Return (x, y) of the center of cell containing provided text 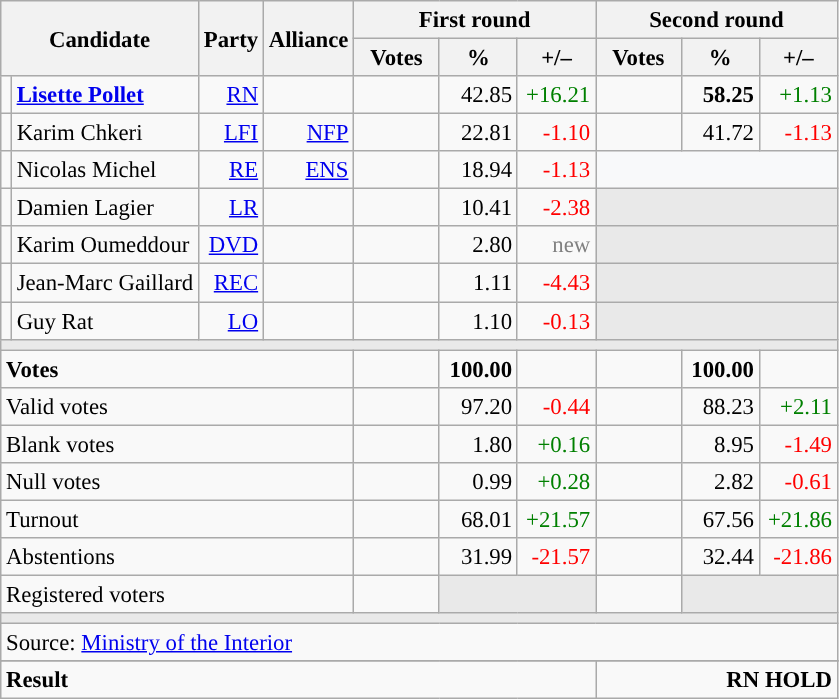
RN HOLD (717, 680)
1.80 (478, 444)
88.23 (720, 406)
new (556, 245)
Lisette Pollet (104, 95)
8.95 (720, 444)
Turnout (178, 519)
DVD (230, 245)
42.85 (478, 95)
-1.10 (556, 133)
-21.86 (798, 557)
Party (230, 38)
-1.49 (798, 444)
Karim Oumeddour (104, 245)
97.20 (478, 406)
Abstentions (178, 557)
Nicolas Michel (104, 170)
RN (230, 95)
-2.38 (556, 208)
Source: Ministry of the Interior (420, 643)
1.10 (478, 321)
Jean-Marc Gaillard (104, 283)
18.94 (478, 170)
LFI (230, 133)
REC (230, 283)
22.81 (478, 133)
NFP (308, 133)
Null votes (178, 482)
+0.16 (556, 444)
+1.13 (798, 95)
+16.21 (556, 95)
Alliance (308, 38)
2.82 (720, 482)
Blank votes (178, 444)
-0.44 (556, 406)
10.41 (478, 208)
-21.57 (556, 557)
+2.11 (798, 406)
Guy Rat (104, 321)
LR (230, 208)
67.56 (720, 519)
32.44 (720, 557)
Candidate (100, 38)
68.01 (478, 519)
41.72 (720, 133)
Karim Chkeri (104, 133)
Registered voters (178, 594)
+21.86 (798, 519)
First round (475, 20)
2.80 (478, 245)
+21.57 (556, 519)
31.99 (478, 557)
Valid votes (178, 406)
0.99 (478, 482)
Damien Lagier (104, 208)
1.11 (478, 283)
-0.13 (556, 321)
RE (230, 170)
-4.43 (556, 283)
ENS (308, 170)
Result (298, 680)
-0.61 (798, 482)
Second round (717, 20)
LO (230, 321)
58.25 (720, 95)
+0.28 (556, 482)
